Detect which cell encompasses the target text, then output its [X, Y] center coordinate. 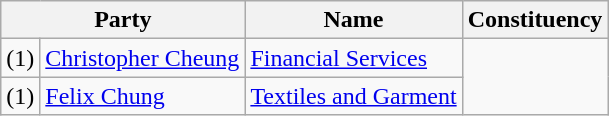
Name [354, 20]
Textiles and Garment [354, 96]
Party [123, 20]
Christopher Cheung [142, 58]
Financial Services [354, 58]
Felix Chung [142, 96]
Constituency [535, 20]
